Identify which cell holds the provided text, then report its (x, y) central coordinate. 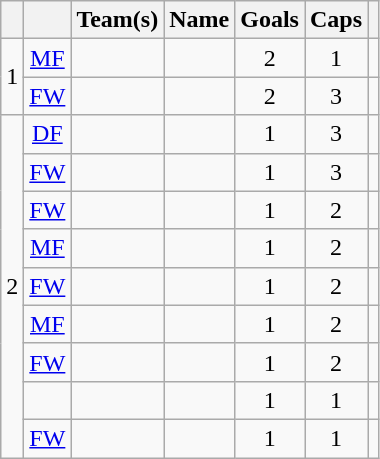
Goals (270, 20)
Name (200, 20)
DF (48, 134)
Caps (336, 20)
Team(s) (118, 20)
